Extract the (X, Y) coordinate from the center of the cell holding the provided text.  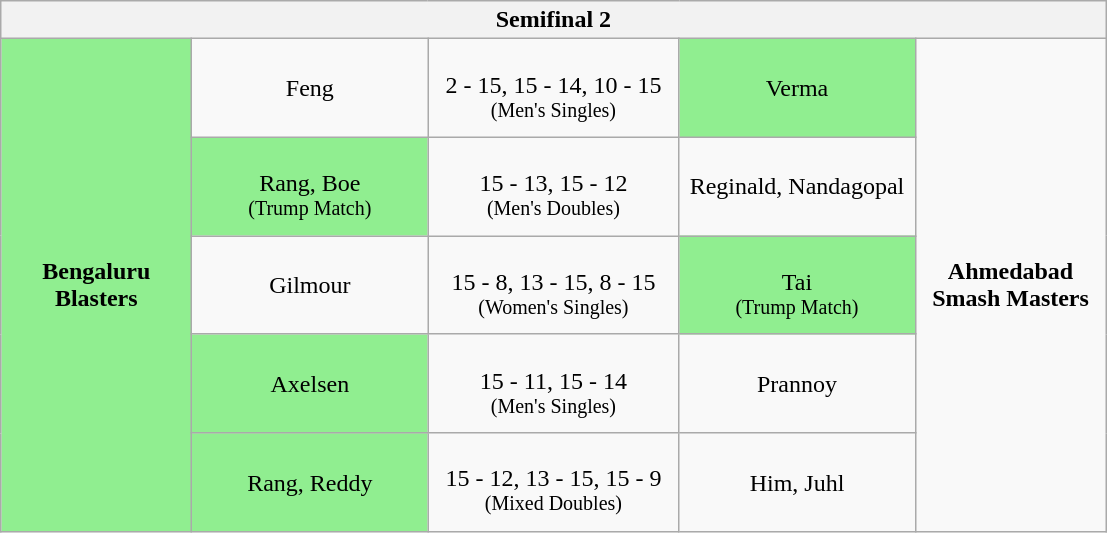
Bengaluru Blasters (96, 286)
Axelsen (310, 384)
2 - 15, 15 - 14, 10 - 15 (Men's Singles) (554, 88)
Gilmour (310, 286)
Semifinal 2 (554, 20)
Prannoy (797, 384)
Feng (310, 88)
15 - 8, 13 - 15, 8 - 15 (Women's Singles) (554, 286)
Verma (797, 88)
Rang, Reddy (310, 482)
Reginald, Nandagopal (797, 186)
15 - 11, 15 - 14(Men's Singles) (554, 384)
Tai(Trump Match) (797, 286)
Him, Juhl (797, 482)
15 - 13, 15 - 12 (Men's Doubles) (554, 186)
Rang, Boe(Trump Match) (310, 186)
15 - 12, 13 - 15, 15 - 9 (Mixed Doubles) (554, 482)
Ahmedabad Smash Masters (1010, 286)
